Determine the (x, y) coordinate at the center of the cell enclosing the given text.  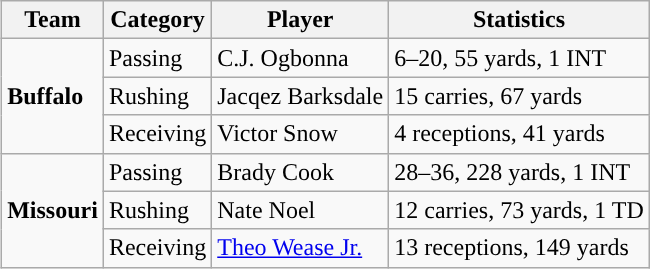
Category (157, 20)
15 carries, 67 yards (520, 96)
4 receptions, 41 yards (520, 134)
Jacqez Barksdale (300, 96)
Statistics (520, 20)
Buffalo (53, 96)
Victor Snow (300, 134)
C.J. Ogbonna (300, 58)
12 carries, 73 yards, 1 TD (520, 210)
28–36, 228 yards, 1 INT (520, 172)
Theo Wease Jr. (300, 248)
Player (300, 20)
Team (53, 20)
Nate Noel (300, 210)
Brady Cook (300, 172)
6–20, 55 yards, 1 INT (520, 58)
13 receptions, 149 yards (520, 248)
Missouri (53, 210)
